Determine the (X, Y) coordinate at the center of the cell enclosing the given text.  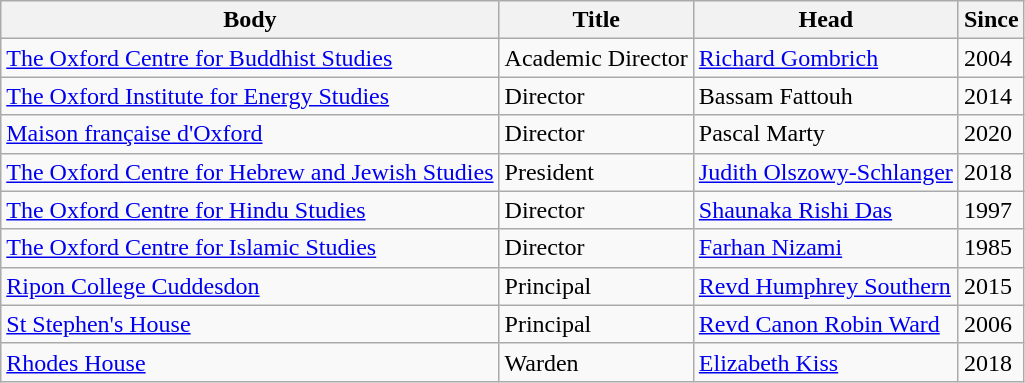
Farhan Nizami (826, 248)
Judith Olszowy-Schlanger (826, 172)
Bassam Fattouh (826, 96)
Revd Canon Robin Ward (826, 324)
Warden (596, 362)
Rhodes House (250, 362)
Title (596, 20)
2004 (991, 58)
The Oxford Centre for Buddhist Studies (250, 58)
Revd Humphrey Southern (826, 286)
Pascal Marty (826, 134)
Head (826, 20)
The Oxford Centre for Hebrew and Jewish Studies (250, 172)
Academic Director (596, 58)
Maison française d'Oxford (250, 134)
Richard Gombrich (826, 58)
2015 (991, 286)
2006 (991, 324)
Shaunaka Rishi Das (826, 210)
Since (991, 20)
2020 (991, 134)
St Stephen's House (250, 324)
Body (250, 20)
1997 (991, 210)
Ripon College Cuddesdon (250, 286)
Elizabeth Kiss (826, 362)
The Oxford Centre for Hindu Studies (250, 210)
President (596, 172)
The Oxford Institute for Energy Studies (250, 96)
1985 (991, 248)
2014 (991, 96)
The Oxford Centre for Islamic Studies (250, 248)
